Identify which cell holds the provided text, then report its [x, y] central coordinate. 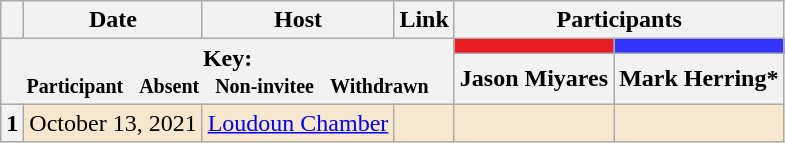
Jason Miyares [534, 78]
Mark Herring* [699, 78]
Key: Participant Absent Non-invitee Withdrawn [228, 72]
Host [298, 20]
Date [113, 20]
1 [12, 123]
Link [424, 20]
Participants [619, 20]
October 13, 2021 [113, 123]
Loudoun Chamber [298, 123]
